Extract the (X, Y) coordinate from the center of the cell holding the provided text.  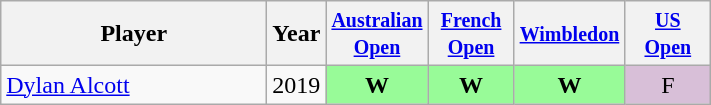
Dylan Alcott (134, 85)
Australian Open (377, 34)
F (668, 85)
Year (296, 34)
Wimbledon (570, 34)
French Open (471, 34)
Player (134, 34)
2019 (296, 85)
US Open (668, 34)
